For the text-containing cell, return its midpoint in (x, y) coordinate format. 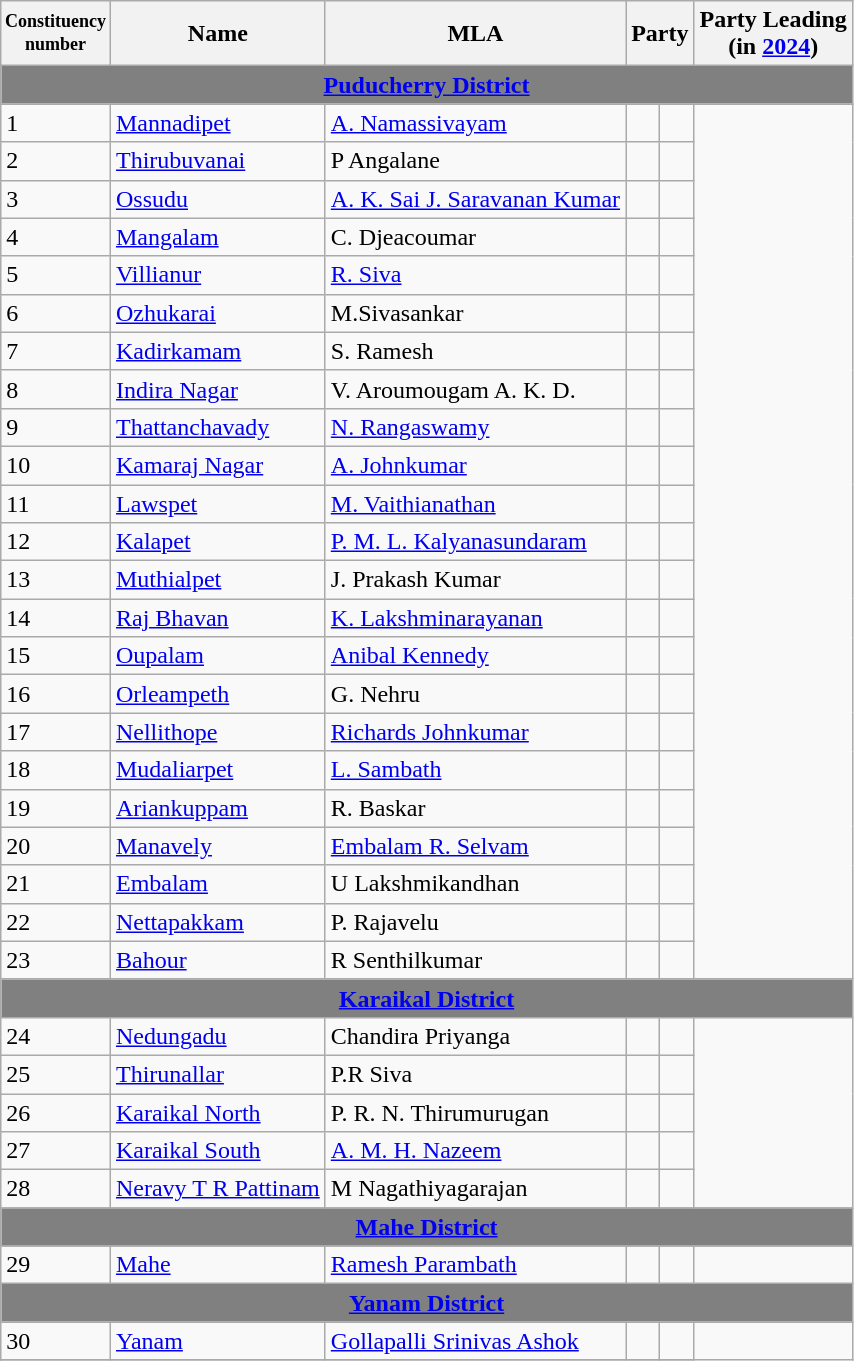
J. Prakash Kumar (475, 580)
6 (56, 313)
23 (56, 960)
Nedungadu (218, 1036)
P. Rajavelu (475, 922)
A. Namassivayam (475, 123)
L. Sambath (475, 770)
11 (56, 503)
G. Nehru (475, 694)
M Nagathiyagarajan (475, 1189)
30 (56, 1341)
Name (218, 34)
Puducherry District (427, 85)
17 (56, 732)
A. Johnkumar (475, 465)
A. K. Sai J. Saravanan Kumar (475, 199)
20 (56, 846)
10 (56, 465)
27 (56, 1151)
C. Djeacoumar (475, 237)
Ozhukarai (218, 313)
Mangalam (218, 237)
R Senthilkumar (475, 960)
Lawspet (218, 503)
4 (56, 237)
Raj Bhavan (218, 618)
Embalam (218, 884)
Ossudu (218, 199)
Kadirkamam (218, 351)
Karaikal North (218, 1113)
R. Baskar (475, 808)
R. Siva (475, 275)
22 (56, 922)
Muthialpet (218, 580)
Indira Nagar (218, 389)
Kalapet (218, 542)
V. Aroumougam A. K. D. (475, 389)
Thattanchavady (218, 427)
P Angalane (475, 161)
Yanam District (427, 1303)
M. Vaithianathan (475, 503)
26 (56, 1113)
Embalam R. Selvam (475, 846)
13 (56, 580)
Neravy T R Pattinam (218, 1189)
S. Ramesh (475, 351)
1 (56, 123)
Orleampeth (218, 694)
7 (56, 351)
Villianur (218, 275)
Party Leading (in 2024) (773, 34)
Ariankuppam (218, 808)
18 (56, 770)
Chandira Priyanga (475, 1036)
Karaikal South (218, 1151)
K. Lakshminarayanan (475, 618)
15 (56, 656)
Anibal Kennedy (475, 656)
Richards Johnkumar (475, 732)
Nettapakkam (218, 922)
Yanam (218, 1341)
24 (56, 1036)
Karaikal District (427, 998)
Mudaliarpet (218, 770)
M.Sivasankar (475, 313)
Mahe (218, 1265)
Mannadipet (218, 123)
29 (56, 1265)
MLA (475, 34)
5 (56, 275)
19 (56, 808)
3 (56, 199)
U Lakshmikandhan (475, 884)
21 (56, 884)
P.R Siva (475, 1074)
9 (56, 427)
2 (56, 161)
Party (660, 34)
Thirunallar (218, 1074)
Kamaraj Nagar (218, 465)
28 (56, 1189)
Nellithope (218, 732)
25 (56, 1074)
Bahour (218, 960)
P. R. N. Thirumurugan (475, 1113)
P. M. L. Kalyanasundaram (475, 542)
16 (56, 694)
Gollapalli Srinivas Ashok (475, 1341)
Ramesh Parambath (475, 1265)
Oupalam (218, 656)
N. Rangaswamy (475, 427)
A. M. H. Nazeem (475, 1151)
12 (56, 542)
Constituencynumber (56, 34)
8 (56, 389)
Thirubuvanai (218, 161)
Manavely (218, 846)
14 (56, 618)
Mahe District (427, 1227)
